Search for the cell housing the specified text and yield its (x, y) center coordinate. 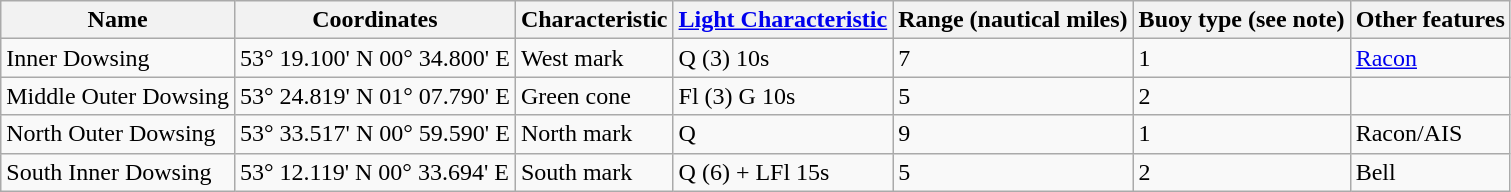
Other features (1430, 20)
South Inner Dowsing (118, 172)
Range (nautical miles) (1013, 20)
7 (1013, 58)
Buoy type (see note) (1242, 20)
Racon/AIS (1430, 134)
53° 33.517' N 00° 59.590' E (374, 134)
Q (783, 134)
Racon (1430, 58)
Fl (3) G 10s (783, 96)
Characteristic (594, 20)
Coordinates (374, 20)
Q (3) 10s (783, 58)
9 (1013, 134)
Middle Outer Dowsing (118, 96)
West mark (594, 58)
South mark (594, 172)
Inner Dowsing (118, 58)
Green cone (594, 96)
53° 19.100' N 00° 34.800' E (374, 58)
North mark (594, 134)
Bell (1430, 172)
53° 24.819' N 01° 07.790' E (374, 96)
Name (118, 20)
Light Characteristic (783, 20)
North Outer Dowsing (118, 134)
53° 12.119' N 00° 33.694' E (374, 172)
Q (6) + LFl 15s (783, 172)
